Locate the cell with the specified text and output its [X, Y] center coordinate. 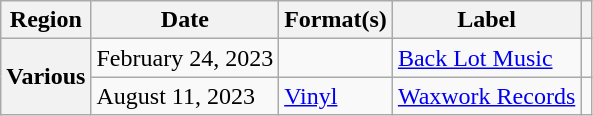
August 11, 2023 [185, 96]
February 24, 2023 [185, 58]
Date [185, 20]
Format(s) [336, 20]
Various [46, 77]
Label [486, 20]
Back Lot Music [486, 58]
Region [46, 20]
Waxwork Records [486, 96]
Vinyl [336, 96]
